Determine the (x, y) coordinate at the center of the cell enclosing the given text.  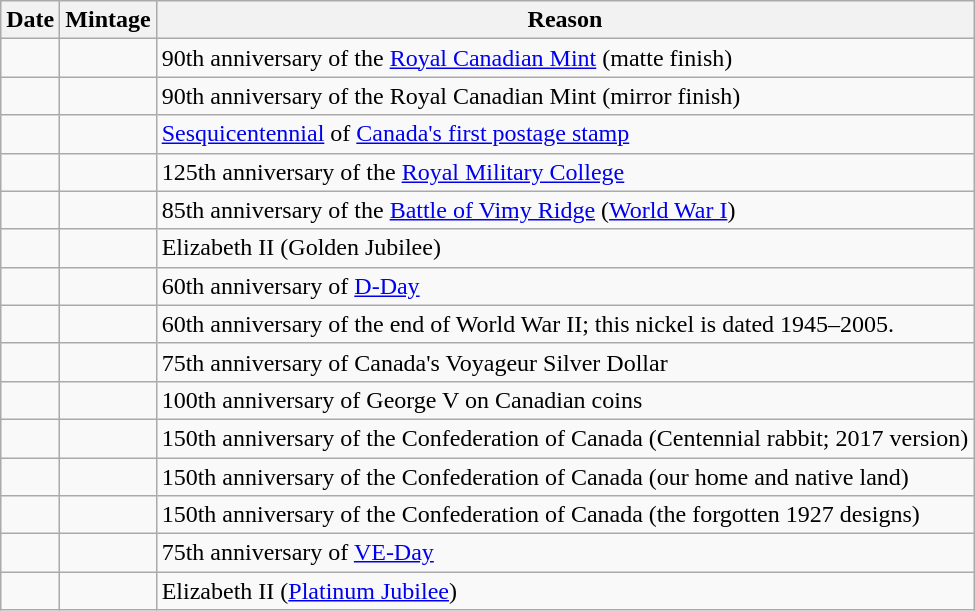
Date (30, 20)
75th anniversary of Canada's Voyageur Silver Dollar (565, 362)
90th anniversary of the Royal Canadian Mint (mirror finish) (565, 96)
60th anniversary of the end of World War II; this nickel is dated 1945–2005. (565, 324)
150th anniversary of the Confederation of Canada (the forgotten 1927 designs) (565, 515)
100th anniversary of George V on Canadian coins (565, 400)
Elizabeth II (Platinum Jubilee) (565, 591)
Elizabeth II (Golden Jubilee) (565, 248)
150th anniversary of the Confederation of Canada (Centennial rabbit; 2017 version) (565, 438)
90th anniversary of the Royal Canadian Mint (matte finish) (565, 58)
Reason (565, 20)
75th anniversary of VE-Day (565, 553)
Mintage (108, 20)
150th anniversary of the Confederation of Canada (our home and native land) (565, 477)
60th anniversary of D-Day (565, 286)
Sesquicentennial of Canada's first postage stamp (565, 134)
85th anniversary of the Battle of Vimy Ridge (World War I) (565, 210)
125th anniversary of the Royal Military College (565, 172)
